Scan for the cell matching the given text and deliver its (x, y) coordinate at center. 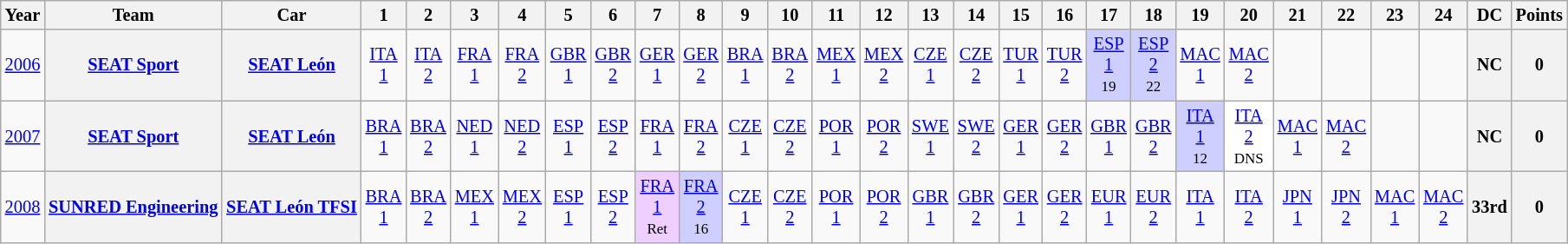
ITA2DNS (1249, 136)
SUNRED Engineering (133, 207)
13 (931, 15)
FRA1Ret (657, 207)
TUR1 (1020, 65)
11 (836, 15)
3 (475, 15)
15 (1020, 15)
20 (1249, 15)
21 (1298, 15)
EUR2 (1154, 207)
4 (522, 15)
1 (384, 15)
JPN2 (1346, 207)
ESP119 (1109, 65)
SWE2 (976, 136)
Year (23, 15)
Points (1539, 15)
7 (657, 15)
17 (1109, 15)
23 (1395, 15)
16 (1064, 15)
FRA216 (700, 207)
SWE1 (931, 136)
33rd (1489, 207)
TUR2 (1064, 65)
SEAT León TFSI (291, 207)
Car (291, 15)
6 (613, 15)
NED2 (522, 136)
2 (428, 15)
EUR1 (1109, 207)
2007 (23, 136)
DC (1489, 15)
2008 (23, 207)
14 (976, 15)
22 (1346, 15)
12 (884, 15)
NED1 (475, 136)
19 (1200, 15)
JPN1 (1298, 207)
5 (569, 15)
9 (745, 15)
ITA112 (1200, 136)
10 (790, 15)
Team (133, 15)
24 (1443, 15)
18 (1154, 15)
ESP222 (1154, 65)
8 (700, 15)
2006 (23, 65)
